Pinpoint the cell where the given text exists, returning its (X, Y) midpoint coordinate. 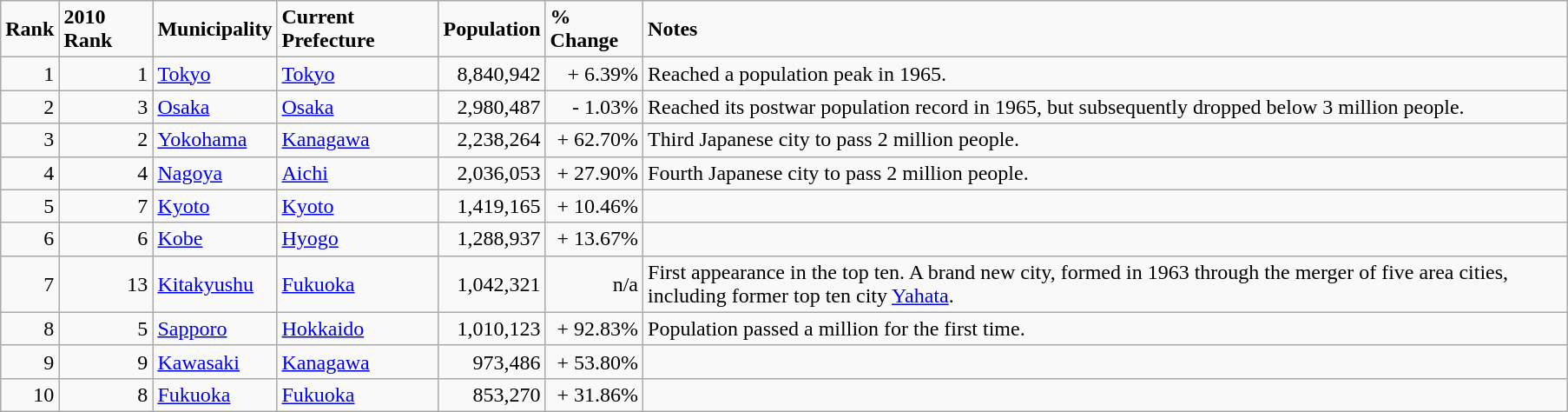
2,036,053 (491, 173)
% Change (594, 30)
Reached its postwar population record in 1965, but subsequently dropped below 3 million people. (1106, 107)
- 1.03% (594, 107)
973,486 (491, 362)
853,270 (491, 395)
Reached a population peak in 1965. (1106, 74)
+ 10.46% (594, 206)
+ 6.39% (594, 74)
Current Prefecture (358, 30)
Kitakyushu (215, 283)
+ 53.80% (594, 362)
First appearance in the top ten. A brand new city, formed in 1963 through the merger of five area cities, including former top ten city Yahata. (1106, 283)
13 (106, 283)
Third Japanese city to pass 2 million people. (1106, 140)
+ 31.86% (594, 395)
Yokohama (215, 140)
Kobe (215, 239)
1,288,937 (491, 239)
Aichi (358, 173)
+ 62.70% (594, 140)
1,419,165 (491, 206)
+ 92.83% (594, 329)
Population passed a million for the first time. (1106, 329)
Sapporo (215, 329)
+ 13.67% (594, 239)
8,840,942 (491, 74)
Fourth Japanese city to pass 2 million people. (1106, 173)
2,980,487 (491, 107)
Nagoya (215, 173)
Kawasaki (215, 362)
1,042,321 (491, 283)
2010 Rank (106, 30)
2,238,264 (491, 140)
Municipality (215, 30)
n/a (594, 283)
Population (491, 30)
Rank (30, 30)
+ 27.90% (594, 173)
1,010,123 (491, 329)
Hokkaido (358, 329)
10 (30, 395)
Notes (1106, 30)
Hyogo (358, 239)
